Pinpoint the cell where the given text exists, returning its (X, Y) midpoint coordinate. 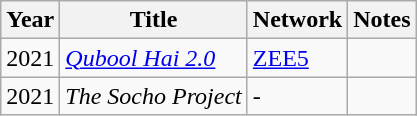
Qubool Hai 2.0 (154, 58)
Notes (382, 20)
Network (297, 20)
Title (154, 20)
Year (30, 20)
- (297, 96)
ZEE5 (297, 58)
The Socho Project (154, 96)
